Search for the cell housing the specified text and yield its (X, Y) center coordinate. 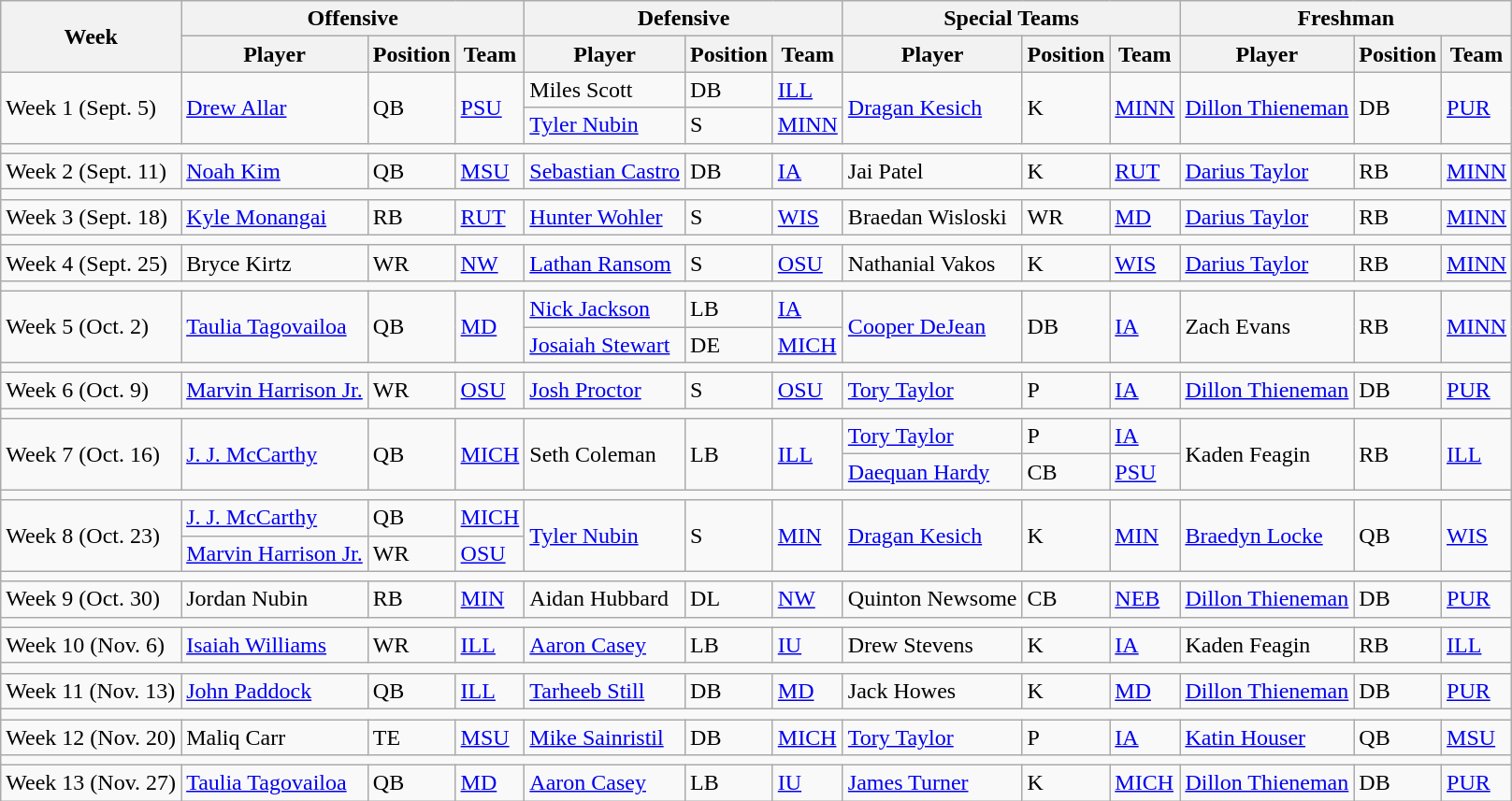
Braedyn Locke (1267, 536)
Nathanial Vakos (932, 263)
Defensive (684, 19)
Hunter Wohler (605, 217)
Offensive (353, 19)
DL (729, 599)
Jordan Nubin (275, 599)
Isaiah Williams (275, 645)
Josh Proctor (605, 391)
Katin Houser (1267, 737)
Week 13 (Nov. 27) (92, 783)
Sebastian Castro (605, 171)
Mike Sainristil (605, 737)
Miles Scott (605, 90)
Zach Evans (1267, 326)
Noah Kim (275, 171)
Special Teams (1012, 19)
Bryce Kirtz (275, 263)
TE (411, 737)
Week (92, 36)
Week 11 (Nov. 13) (92, 691)
Week 6 (Oct. 9) (92, 391)
Cooper DeJean (932, 326)
Jai Patel (932, 171)
Week 5 (Oct. 2) (92, 326)
Seth Coleman (605, 454)
Week 2 (Sept. 11) (92, 171)
Josaiah Stewart (605, 345)
DE (729, 345)
Kyle Monangai (275, 217)
Braedan Wisloski (932, 217)
Maliq Carr (275, 737)
NEB (1145, 599)
Lathan Ransom (605, 263)
Nick Jackson (605, 308)
Week 7 (Oct. 16) (92, 454)
Drew Allar (275, 107)
Daequan Hardy (932, 472)
Jack Howes (932, 691)
James Turner (932, 783)
Quinton Newsome (932, 599)
Tarheeb Still (605, 691)
Week 12 (Nov. 20) (92, 737)
Aidan Hubbard (605, 599)
Week 9 (Oct. 30) (92, 599)
Week 8 (Oct. 23) (92, 536)
Drew Stevens (932, 645)
Week 4 (Sept. 25) (92, 263)
Week 1 (Sept. 5) (92, 107)
Week 3 (Sept. 18) (92, 217)
John Paddock (275, 691)
Freshman (1346, 19)
Week 10 (Nov. 6) (92, 645)
